Return the [x, y] coordinate for the center point of the cell that contains the specified text.  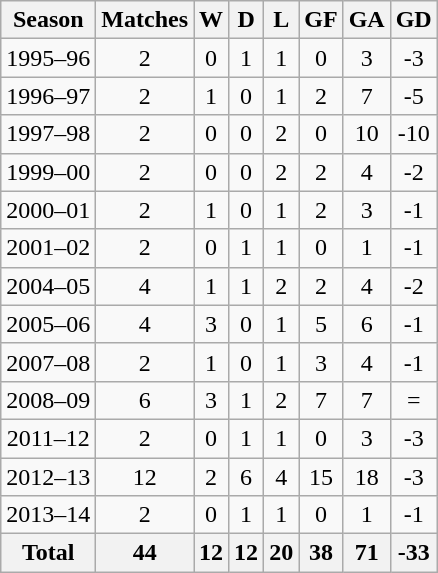
Matches [145, 20]
L [282, 20]
-5 [414, 96]
2000–01 [48, 210]
GF [321, 20]
-33 [414, 553]
44 [145, 553]
5 [321, 324]
2001–02 [48, 248]
2005–06 [48, 324]
15 [321, 477]
20 [282, 553]
1999–00 [48, 172]
2004–05 [48, 286]
GD [414, 20]
W [212, 20]
2008–09 [48, 400]
= [414, 400]
10 [366, 134]
Total [48, 553]
-10 [414, 134]
2013–14 [48, 515]
1997–98 [48, 134]
2007–08 [48, 362]
Season [48, 20]
71 [366, 553]
GA [366, 20]
18 [366, 477]
1996–97 [48, 96]
2011–12 [48, 438]
D [246, 20]
38 [321, 553]
2012–13 [48, 477]
1995–96 [48, 58]
